Provide the (x, y) coordinate of the cell's center where the given text is located.  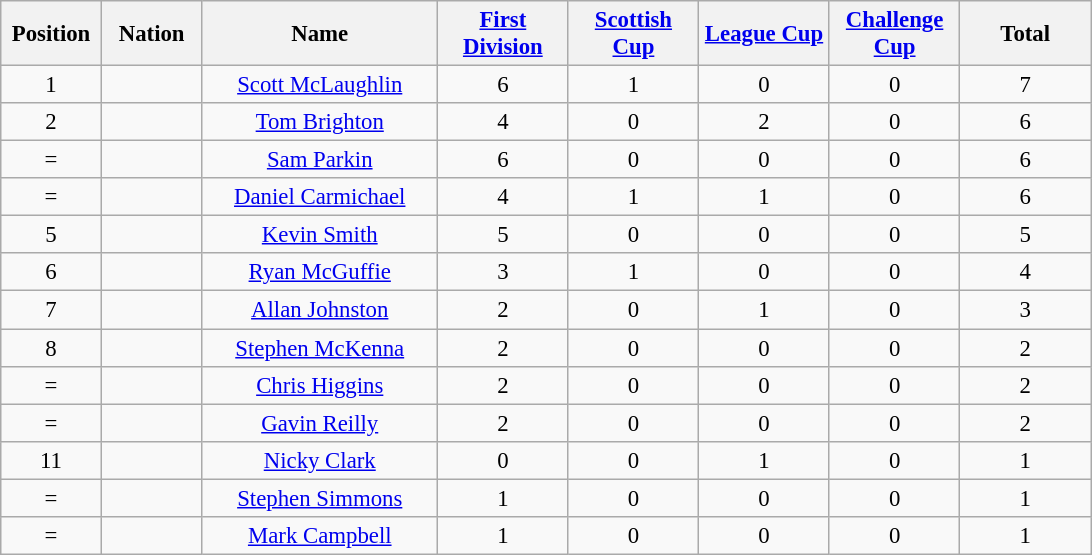
Ryan McGuffie (320, 273)
Stephen McKenna (320, 348)
11 (52, 460)
Position (52, 34)
Nicky Clark (320, 460)
Name (320, 34)
Gavin Reilly (320, 423)
Sam Parkin (320, 160)
Mark Campbell (320, 536)
Total (1026, 34)
Stephen Simmons (320, 498)
League Cup (764, 34)
Scottish Cup (634, 34)
Chris Higgins (320, 385)
First Division (504, 34)
Tom Brighton (320, 122)
Daniel Carmichael (320, 197)
Allan Johnston (320, 310)
Nation (152, 34)
Kevin Smith (320, 235)
Challenge Cup (894, 34)
8 (52, 348)
Scott McLaughlin (320, 85)
